Extract the [X, Y] coordinate from the center of the cell holding the provided text.  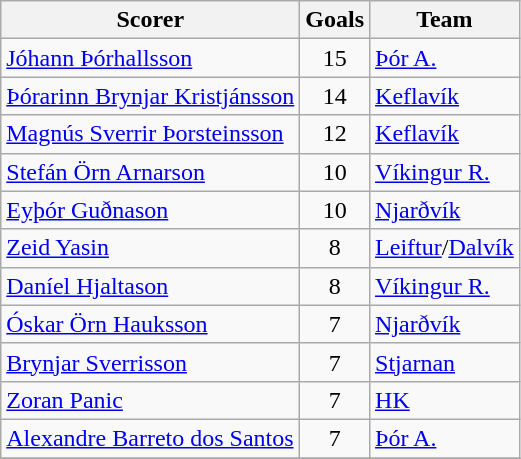
Eyþór Guðnason [150, 210]
Scorer [150, 20]
12 [335, 134]
Stefán Örn Arnarson [150, 172]
Alexandre Barreto dos Santos [150, 438]
Goals [335, 20]
Brynjar Sverrisson [150, 362]
15 [335, 58]
Óskar Örn Hauksson [150, 324]
Þórarinn Brynjar Kristjánsson [150, 96]
Jóhann Þórhallsson [150, 58]
Leiftur/Dalvík [445, 248]
HK [445, 400]
Magnús Sverrir Þorsteinsson [150, 134]
14 [335, 96]
Zeid Yasin [150, 248]
Stjarnan [445, 362]
Team [445, 20]
Daníel Hjaltason [150, 286]
Zoran Panic [150, 400]
